Detect which cell encompasses the target text, then output its [X, Y] center coordinate. 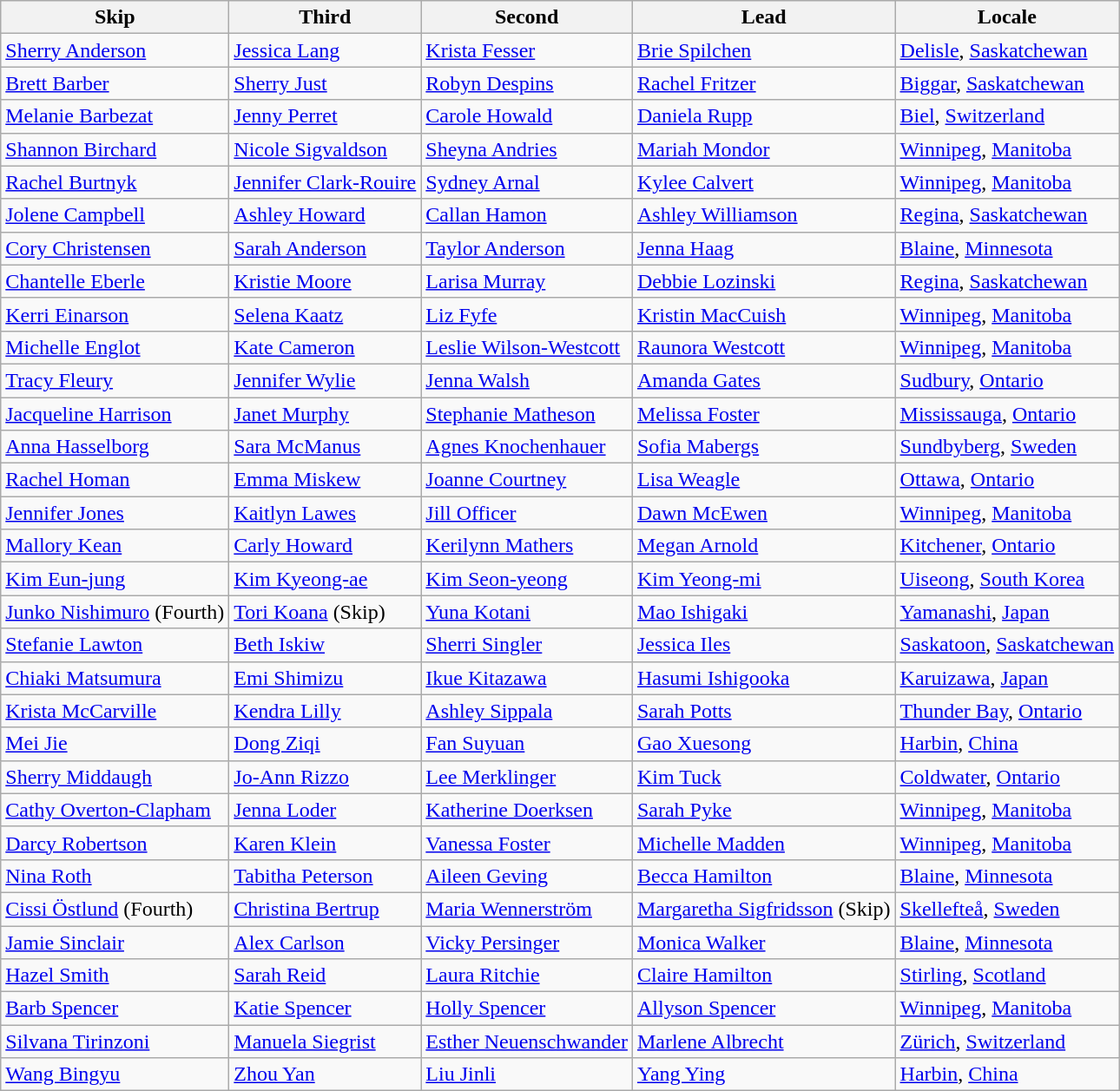
Darcy Robertson [115, 843]
Yuna Kotani [527, 612]
Monica Walker [764, 942]
Chantelle Eberle [115, 281]
Jenny Perret [325, 116]
Rachel Homan [115, 480]
Second [527, 17]
Brie Spilchen [764, 50]
Margaretha Sigfridsson (Skip) [764, 909]
Ottawa, Ontario [1007, 480]
Mao Ishigaki [764, 612]
Allyson Spencer [764, 1009]
Biggar, Saskatchewan [1007, 83]
Dong Ziqi [325, 744]
Amanda Gates [764, 380]
Delisle, Saskatchewan [1007, 50]
Nicole Sigvaldson [325, 149]
Kerri Einarson [115, 314]
Hazel Smith [115, 976]
Sherri Singler [527, 645]
Sarah Reid [325, 976]
Katie Spencer [325, 1009]
Melanie Barbezat [115, 116]
Katherine Doerksen [527, 810]
Silvana Tirinzoni [115, 1042]
Liu Jinli [527, 1075]
Sofia Mabergs [764, 447]
Liz Fyfe [527, 314]
Anna Hasselborg [115, 447]
Jennifer Clark-Rouire [325, 182]
Becca Hamilton [764, 876]
Sara McManus [325, 447]
Kylee Calvert [764, 182]
Karuizawa, Japan [1007, 678]
Kim Kyeong-ae [325, 579]
Callan Hamon [527, 215]
Jessica Iles [764, 645]
Jennifer Jones [115, 513]
Jacqueline Harrison [115, 414]
Larisa Murray [527, 281]
Nina Roth [115, 876]
Sarah Pyke [764, 810]
Leslie Wilson-Westcott [527, 347]
Cory Christensen [115, 248]
Vanessa Foster [527, 843]
Kaitlyn Lawes [325, 513]
Third [325, 17]
Sherry Middaugh [115, 777]
Kim Seon-yeong [527, 579]
Kim Tuck [764, 777]
Tracy Fleury [115, 380]
Sudbury, Ontario [1007, 380]
Laura Ritchie [527, 976]
Chiaki Matsumura [115, 678]
Kristie Moore [325, 281]
Shannon Birchard [115, 149]
Aileen Geving [527, 876]
Kim Yeong-mi [764, 579]
Esther Neuenschwander [527, 1042]
Coldwater, Ontario [1007, 777]
Agnes Knochenhauer [527, 447]
Sarah Anderson [325, 248]
Jessica Lang [325, 50]
Tabitha Peterson [325, 876]
Ikue Kitazawa [527, 678]
Junko Nishimuro (Fourth) [115, 612]
Yamanashi, Japan [1007, 612]
Stephanie Matheson [527, 414]
Mariah Mondor [764, 149]
Gao Xuesong [764, 744]
Sherry Just [325, 83]
Wang Bingyu [115, 1075]
Saskatoon, Saskatchewan [1007, 645]
Krista Fesser [527, 50]
Claire Hamilton [764, 976]
Mei Jie [115, 744]
Jenna Walsh [527, 380]
Yang Ying [764, 1075]
Rachel Burtnyk [115, 182]
Sheyna Andries [527, 149]
Jennifer Wylie [325, 380]
Sherry Anderson [115, 50]
Karen Klein [325, 843]
Fan Suyuan [527, 744]
Emma Miskew [325, 480]
Skip [115, 17]
Tori Koana (Skip) [325, 612]
Ashley Williamson [764, 215]
Melissa Foster [764, 414]
Zhou Yan [325, 1075]
Vicky Persinger [527, 942]
Kate Cameron [325, 347]
Zürich, Switzerland [1007, 1042]
Jenna Loder [325, 810]
Jenna Haag [764, 248]
Lisa Weagle [764, 480]
Carly Howard [325, 546]
Stirling, Scotland [1007, 976]
Michelle Madden [764, 843]
Sarah Potts [764, 711]
Dawn McEwen [764, 513]
Rachel Fritzer [764, 83]
Daniela Rupp [764, 116]
Christina Bertrup [325, 909]
Cathy Overton-Clapham [115, 810]
Beth Iskiw [325, 645]
Locale [1007, 17]
Holly Spencer [527, 1009]
Alex Carlson [325, 942]
Taylor Anderson [527, 248]
Brett Barber [115, 83]
Lead [764, 17]
Emi Shimizu [325, 678]
Kitchener, Ontario [1007, 546]
Cissi Östlund (Fourth) [115, 909]
Janet Murphy [325, 414]
Stefanie Lawton [115, 645]
Jill Officer [527, 513]
Jamie Sinclair [115, 942]
Mississauga, Ontario [1007, 414]
Selena Kaatz [325, 314]
Hasumi Ishigooka [764, 678]
Michelle Englot [115, 347]
Debbie Lozinski [764, 281]
Joanne Courtney [527, 480]
Ashley Howard [325, 215]
Raunora Westcott [764, 347]
Jolene Campbell [115, 215]
Megan Arnold [764, 546]
Lee Merklinger [527, 777]
Kim Eun-jung [115, 579]
Sundbyberg, Sweden [1007, 447]
Carole Howald [527, 116]
Mallory Kean [115, 546]
Manuela Siegrist [325, 1042]
Ashley Sippala [527, 711]
Kristin MacCuish [764, 314]
Biel, Switzerland [1007, 116]
Skellefteå, Sweden [1007, 909]
Jo-Ann Rizzo [325, 777]
Sydney Arnal [527, 182]
Barb Spencer [115, 1009]
Kerilynn Mathers [527, 546]
Uiseong, South Korea [1007, 579]
Marlene Albrecht [764, 1042]
Thunder Bay, Ontario [1007, 711]
Robyn Despins [527, 83]
Krista McCarville [115, 711]
Maria Wennerström [527, 909]
Kendra Lilly [325, 711]
